From the cell containing the given text, extract its center point as [X, Y] coordinate. 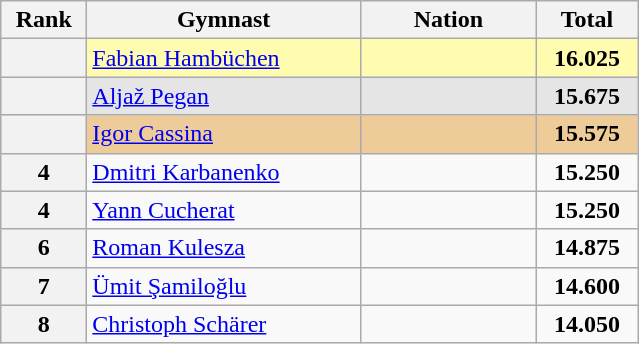
Fabian Hambüchen [224, 58]
Rank [44, 20]
14.050 [586, 324]
Gymnast [224, 20]
16.025 [586, 58]
Total [586, 20]
Igor Cassina [224, 134]
Nation [448, 20]
Christoph Schärer [224, 324]
8 [44, 324]
Ümit Şamiloğlu [224, 286]
14.875 [586, 248]
14.600 [586, 286]
6 [44, 248]
Roman Kulesza [224, 248]
Dmitri Karbanenko [224, 172]
Aljaž Pegan [224, 96]
7 [44, 286]
15.575 [586, 134]
15.675 [586, 96]
Yann Cucherat [224, 210]
